Locate the cell with the specified text and output its [X, Y] center coordinate. 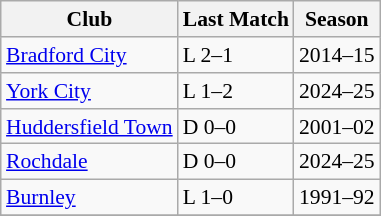
L 1–2 [236, 91]
1991–92 [337, 197]
2001–02 [337, 126]
L 1–0 [236, 197]
Bradford City [90, 55]
Club [90, 19]
Rochdale [90, 162]
Huddersfield Town [90, 126]
L 2–1 [236, 55]
York City [90, 91]
Last Match [236, 19]
Season [337, 19]
Burnley [90, 197]
2014–15 [337, 55]
